Pinpoint the cell where the given text exists, returning its [X, Y] midpoint coordinate. 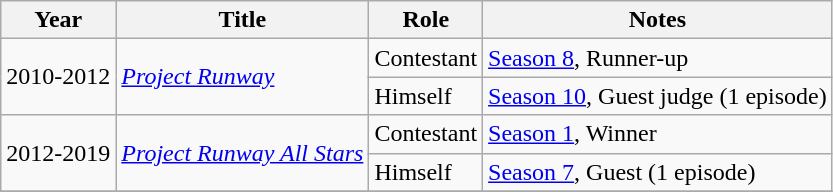
Season 1, Winner [658, 134]
2010-2012 [58, 77]
Title [242, 20]
Project Runway [242, 77]
2012-2019 [58, 153]
Notes [658, 20]
Season 8, Runner-up [658, 58]
Role [426, 20]
Season 7, Guest (1 episode) [658, 172]
Season 10, Guest judge (1 episode) [658, 96]
Year [58, 20]
Project Runway All Stars [242, 153]
